Output the (X, Y) coordinate of the center of the cell containing the given text.  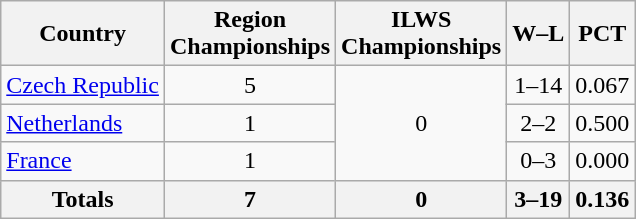
Country (83, 34)
0.067 (602, 85)
0–3 (538, 161)
Totals (83, 199)
PCT (602, 34)
7 (250, 199)
1–14 (538, 85)
Czech Republic (83, 85)
5 (250, 85)
0.000 (602, 161)
2–2 (538, 123)
ILWSChampionships (422, 34)
0.500 (602, 123)
RegionChampionships (250, 34)
France (83, 161)
0.136 (602, 199)
3–19 (538, 199)
Netherlands (83, 123)
W–L (538, 34)
